Identify which cell holds the provided text, then report its [X, Y] central coordinate. 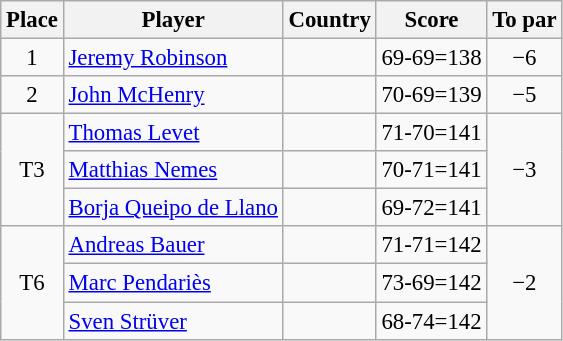
Player [173, 20]
Place [32, 20]
Andreas Bauer [173, 245]
Score [432, 20]
John McHenry [173, 95]
1 [32, 58]
Borja Queipo de Llano [173, 208]
71-70=141 [432, 133]
71-71=142 [432, 245]
Marc Pendariès [173, 283]
−2 [524, 282]
T6 [32, 282]
Matthias Nemes [173, 170]
Thomas Levet [173, 133]
73-69=142 [432, 283]
T3 [32, 170]
Country [330, 20]
70-69=139 [432, 95]
−3 [524, 170]
To par [524, 20]
Jeremy Robinson [173, 58]
69-72=141 [432, 208]
70-71=141 [432, 170]
68-74=142 [432, 321]
Sven Strüver [173, 321]
2 [32, 95]
69-69=138 [432, 58]
−6 [524, 58]
−5 [524, 95]
